Locate the cell with the specified text and output its (x, y) center coordinate. 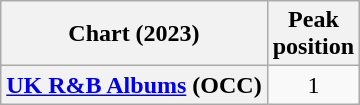
Peakposition (313, 34)
UK R&B Albums (OCC) (134, 85)
1 (313, 85)
Chart (2023) (134, 34)
